From the cell containing the given text, extract its center point as [x, y] coordinate. 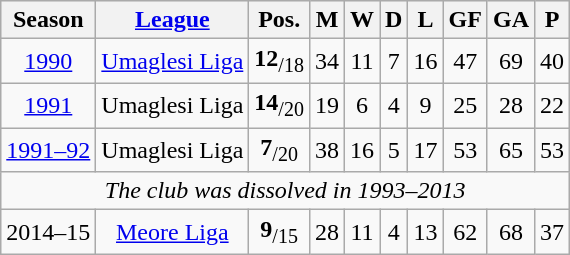
GF [465, 20]
2014–15 [48, 232]
Pos. [280, 20]
M [326, 20]
65 [510, 150]
12/18 [280, 61]
34 [326, 61]
9 [426, 105]
22 [552, 105]
68 [510, 232]
The club was dissolved in 1993–2013 [286, 191]
6 [362, 105]
13 [426, 232]
7/20 [280, 150]
37 [552, 232]
5 [394, 150]
17 [426, 150]
38 [326, 150]
W [362, 20]
League [172, 20]
P [552, 20]
1991–92 [48, 150]
47 [465, 61]
1991 [48, 105]
25 [465, 105]
62 [465, 232]
7 [394, 61]
L [426, 20]
9/15 [280, 232]
D [394, 20]
19 [326, 105]
14/20 [280, 105]
69 [510, 61]
1990 [48, 61]
GA [510, 20]
40 [552, 61]
Season [48, 20]
Meore Liga [172, 232]
